Provide the (X, Y) coordinate of the cell's center where the given text is located.  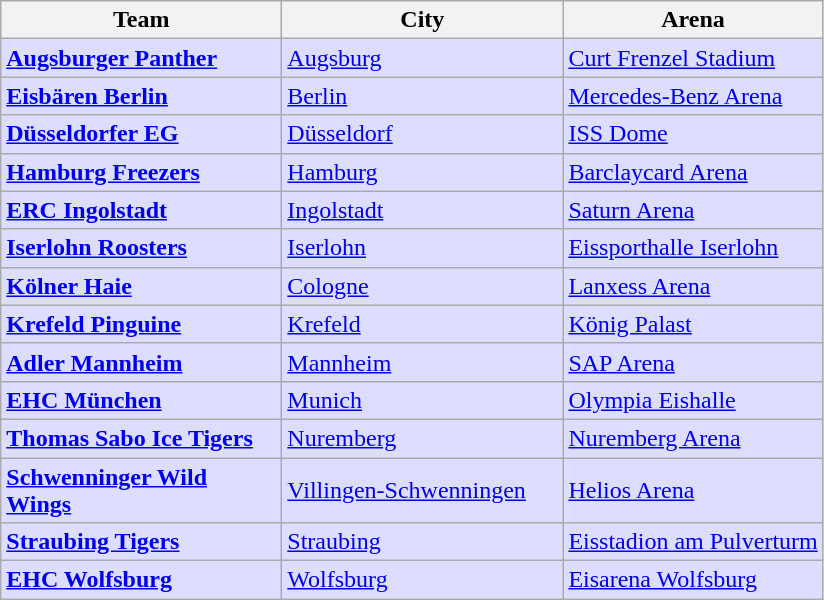
ISS Dome (693, 134)
Olympia Eishalle (693, 400)
Lanxess Arena (693, 286)
Straubing Tigers (142, 542)
Iserlohn Roosters (142, 248)
Augsburg (422, 58)
Eisstadion am Pulverturm (693, 542)
Düsseldorfer EG (142, 134)
Krefeld (422, 324)
Arena (693, 20)
Berlin (422, 96)
EHC München (142, 400)
Iserlohn (422, 248)
Augsburger Panther (142, 58)
Cologne (422, 286)
Barclaycard Arena (693, 172)
Nuremberg Arena (693, 438)
ERC Ingolstadt (142, 210)
Munich (422, 400)
Hamburg Freezers (142, 172)
Düsseldorf (422, 134)
Eisbären Berlin (142, 96)
Helios Arena (693, 490)
Team (142, 20)
Villingen-Schwenningen (422, 490)
Schwenninger Wild Wings (142, 490)
Mannheim (422, 362)
Eisarena Wolfsburg (693, 580)
Curt Frenzel Stadium (693, 58)
Nuremberg (422, 438)
Adler Mannheim (142, 362)
SAP Arena (693, 362)
Krefeld Pinguine (142, 324)
Ingolstadt (422, 210)
Hamburg (422, 172)
König Palast (693, 324)
Kölner Haie (142, 286)
EHC Wolfsburg (142, 580)
City (422, 20)
Straubing (422, 542)
Thomas Sabo Ice Tigers (142, 438)
Mercedes-Benz Arena (693, 96)
Wolfsburg (422, 580)
Eissporthalle Iserlohn (693, 248)
Saturn Arena (693, 210)
